Determine the (x, y) coordinate at the center of the cell enclosing the given text.  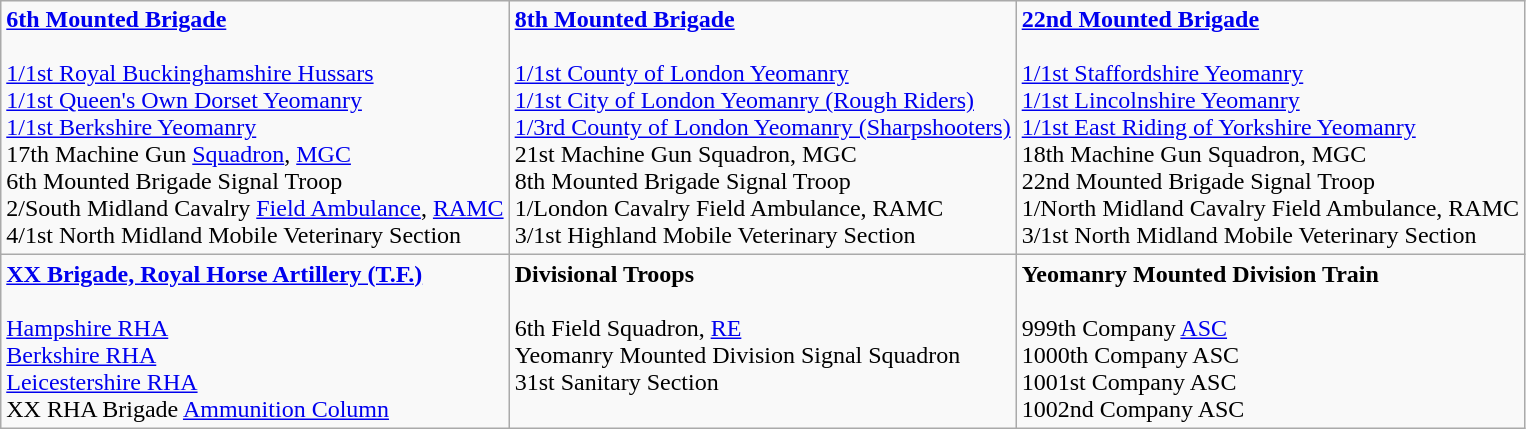
XX Brigade, Royal Horse Artillery (T.F.)Hampshire RHA Berkshire RHA Leicestershire RHA XX RHA Brigade Ammunition Column (255, 342)
Yeomanry Mounted Division Train999th Company ASC 1000th Company ASC 1001st Company ASC 1002nd Company ASC (1270, 342)
Divisional Troops6th Field Squadron, RE Yeomanry Mounted Division Signal Squadron 31st Sanitary Section (762, 342)
